For the text-containing cell, return its midpoint in [x, y] coordinate format. 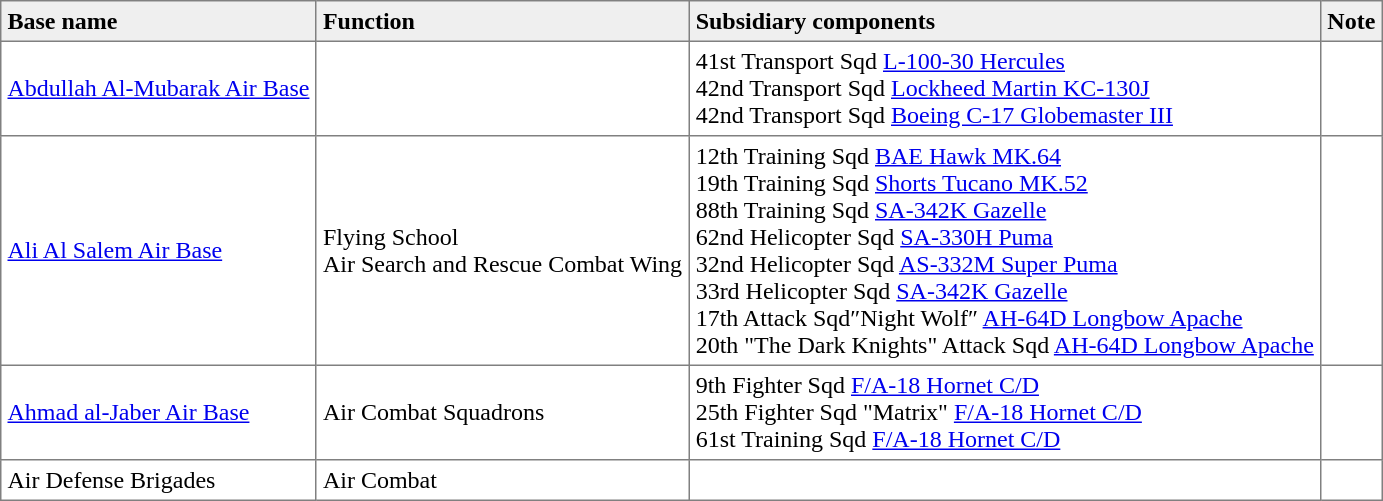
Ahmad al-Jaber Air Base [158, 412]
Air Combat Squadrons [502, 412]
Note [1352, 21]
Abdullah Al-Mubarak Air Base [158, 88]
Subsidiary components [1005, 21]
Ali Al Salem Air Base [158, 251]
41st Transport Sqd L-100-30 Hercules42nd Transport Sqd Lockheed Martin KC-130J42nd Transport Sqd Boeing C-17 Globemaster III [1005, 88]
Air Defense Brigades [158, 480]
Air Combat [502, 480]
Flying School Air Search and Rescue Combat Wing [502, 251]
Base name [158, 21]
9th Fighter Sqd F/A-18 Hornet C/D25th Fighter Sqd "Matrix" F/A-18 Hornet C/D61st Training Sqd F/A-18 Hornet C/D [1005, 412]
Function [502, 21]
